Find where the given text appears and provide that cell's center as [X, Y] coordinate. 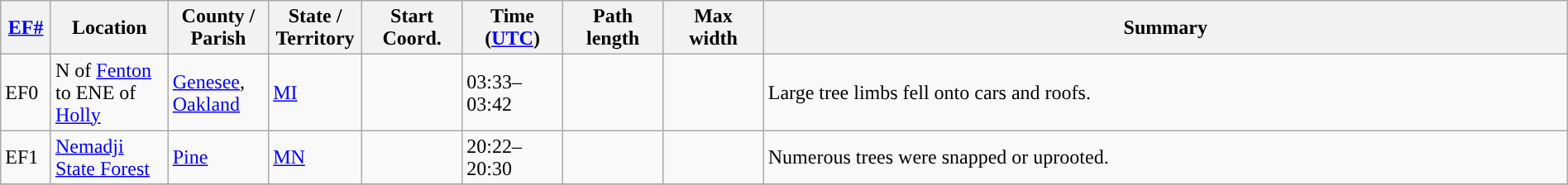
Summary [1165, 28]
03:33–03:42 [513, 92]
County / Parish [218, 28]
Location [109, 28]
MI [316, 92]
EF0 [26, 92]
Pine [218, 157]
Large tree limbs fell onto cars and roofs. [1165, 92]
N of Fenton to ENE of Holly [109, 92]
EF# [26, 28]
Genesee, Oakland [218, 92]
Numerous trees were snapped or uprooted. [1165, 157]
State / Territory [316, 28]
EF1 [26, 157]
20:22–20:30 [513, 157]
Start Coord. [412, 28]
Nemadji State Forest [109, 157]
MN [316, 157]
Time (UTC) [513, 28]
Path length [612, 28]
Max width [713, 28]
